Determine the [X, Y] coordinate at the center of the cell enclosing the given text.  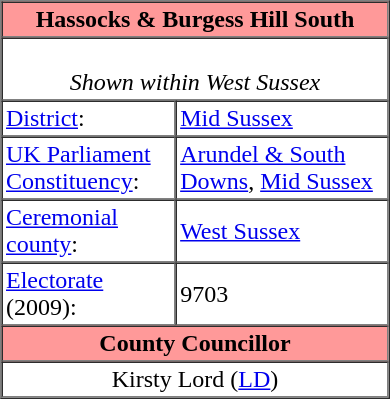
District: [89, 118]
9703 [282, 294]
Shown within West Sussex [196, 70]
UK Parliament Constituency: [89, 168]
Mid Sussex [282, 118]
West Sussex [282, 232]
County Councillor [196, 344]
Ceremonial county: [89, 232]
Electorate (2009): [89, 294]
Hassocks & Burgess Hill South [196, 20]
Kirsty Lord (LD) [196, 380]
Arundel & South Downs, Mid Sussex [282, 168]
